Capture the cell that displays the provided text and extract its [x, y] central coordinate. 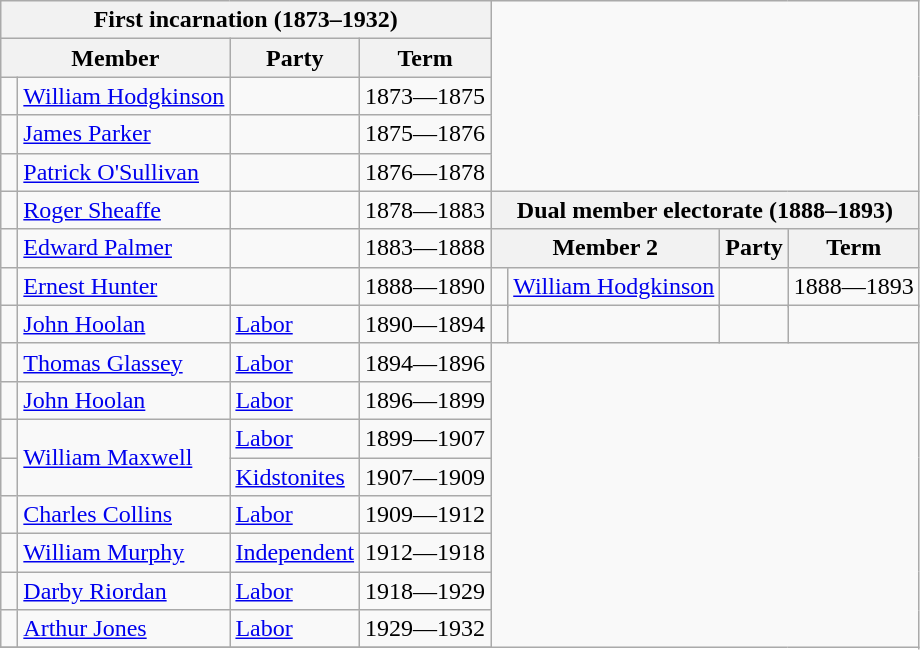
Dual member electorate (1888–1893) [706, 210]
Arthur Jones [124, 629]
1888—1893 [854, 286]
1907—1909 [426, 477]
1894—1896 [426, 362]
Kidstonites [295, 477]
1873—1875 [426, 96]
1899—1907 [426, 438]
1876—1878 [426, 172]
Patrick O'Sullivan [124, 172]
1909—1912 [426, 515]
Thomas Glassey [124, 362]
1878—1883 [426, 210]
Edward Palmer [124, 248]
Member 2 [606, 248]
1888—1890 [426, 286]
1883—1888 [426, 248]
1912—1918 [426, 553]
Darby Riordan [124, 591]
Ernest Hunter [124, 286]
William Murphy [124, 553]
Roger Sheaffe [124, 210]
Independent [295, 553]
James Parker [124, 134]
Charles Collins [124, 515]
1890—1894 [426, 324]
1875—1876 [426, 134]
Member [116, 58]
1918—1929 [426, 591]
1896—1899 [426, 400]
First incarnation (1873–1932) [246, 20]
William Maxwell [124, 457]
1929—1932 [426, 629]
